Pinpoint the cell where the given text exists, returning its [X, Y] midpoint coordinate. 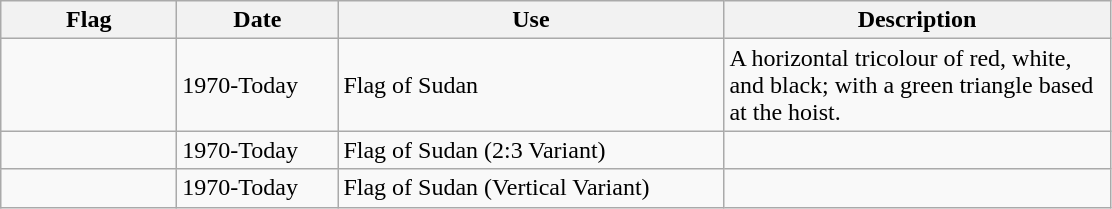
Flag of Sudan (2:3 Variant) [531, 150]
Date [258, 20]
Flag of Sudan [531, 85]
Description [917, 20]
A horizontal tricolour of red, white, and black; with a green triangle based at the hoist. [917, 85]
Flag of Sudan (Vertical Variant) [531, 188]
Flag [89, 20]
Use [531, 20]
